Determine the (X, Y) coordinate at the center of the cell enclosing the given text.  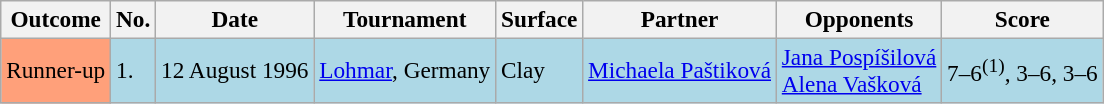
1. (134, 70)
Date (235, 19)
Score (1022, 19)
No. (134, 19)
7–6(1), 3–6, 3–6 (1022, 70)
Jana Pospíšilová Alena Vašková (858, 70)
Surface (540, 19)
Opponents (858, 19)
Partner (680, 19)
Michaela Paštiková (680, 70)
Lohmar, Germany (405, 70)
Clay (540, 70)
Outcome (56, 19)
Tournament (405, 19)
12 August 1996 (235, 70)
Runner-up (56, 70)
